From the cell containing the given text, extract its center point as (X, Y) coordinate. 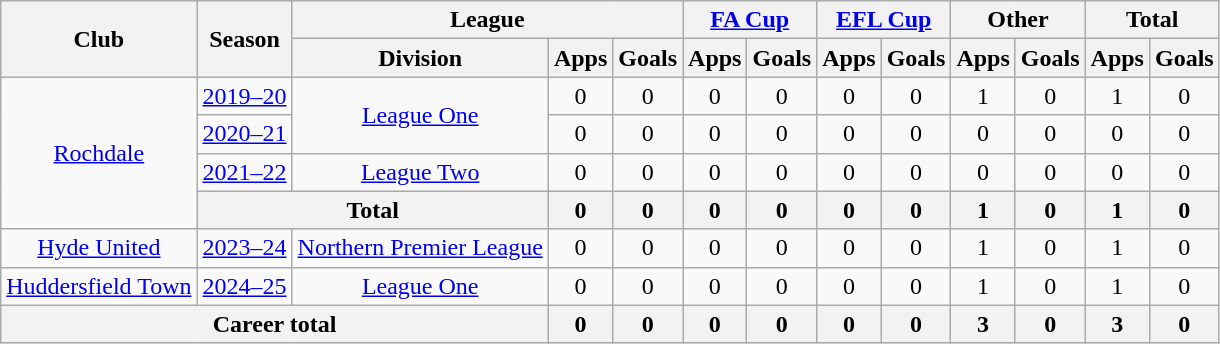
2023–24 (244, 248)
EFL Cup (884, 20)
Season (244, 39)
2021–22 (244, 172)
2024–25 (244, 286)
FA Cup (750, 20)
League Two (420, 172)
Hyde United (99, 248)
2020–21 (244, 134)
Rochdale (99, 153)
Huddersfield Town (99, 286)
Other (1018, 20)
2019–20 (244, 96)
Club (99, 39)
Northern Premier League (420, 248)
League (487, 20)
Career total (275, 324)
Division (420, 58)
